Provide the [x, y] coordinate of the cell's center where the given text is located.  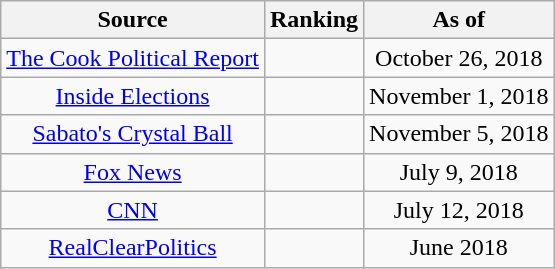
November 1, 2018 [459, 96]
Inside Elections [133, 96]
RealClearPolitics [133, 248]
November 5, 2018 [459, 134]
Sabato's Crystal Ball [133, 134]
October 26, 2018 [459, 58]
CNN [133, 210]
June 2018 [459, 248]
Source [133, 20]
July 12, 2018 [459, 210]
The Cook Political Report [133, 58]
Fox News [133, 172]
As of [459, 20]
Ranking [314, 20]
July 9, 2018 [459, 172]
